Pinpoint the cell where the given text exists, returning its [X, Y] midpoint coordinate. 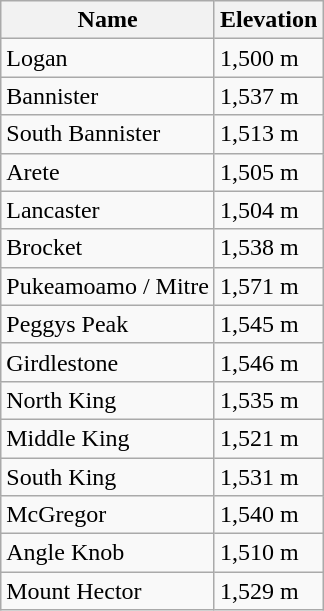
1,505 m [268, 172]
1,537 m [268, 96]
1,546 m [268, 362]
Girdlestone [108, 362]
1,510 m [268, 553]
Mount Hector [108, 591]
1,513 m [268, 134]
1,529 m [268, 591]
South Bannister [108, 134]
1,571 m [268, 286]
1,521 m [268, 438]
Arete [108, 172]
Pukeamoamo / Mitre [108, 286]
North King [108, 400]
Name [108, 20]
1,531 m [268, 477]
Elevation [268, 20]
Peggys Peak [108, 324]
1,545 m [268, 324]
Middle King [108, 438]
1,500 m [268, 58]
1,504 m [268, 210]
Bannister [108, 96]
1,540 m [268, 515]
Brocket [108, 248]
McGregor [108, 515]
South King [108, 477]
1,538 m [268, 248]
Angle Knob [108, 553]
1,535 m [268, 400]
Lancaster [108, 210]
Logan [108, 58]
